Pinpoint the cell where the given text exists, returning its [x, y] midpoint coordinate. 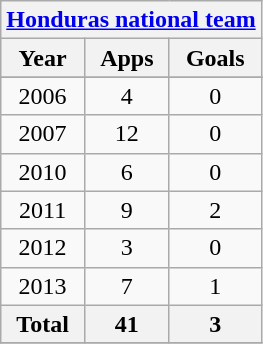
12 [126, 134]
2013 [43, 286]
6 [126, 172]
Total [43, 324]
7 [126, 286]
Honduras national team [131, 20]
2006 [43, 96]
Year [43, 58]
2011 [43, 210]
41 [126, 324]
1 [215, 286]
9 [126, 210]
4 [126, 96]
Goals [215, 58]
2007 [43, 134]
2010 [43, 172]
Apps [126, 58]
2 [215, 210]
2012 [43, 248]
